Search for the cell housing the specified text and yield its (x, y) center coordinate. 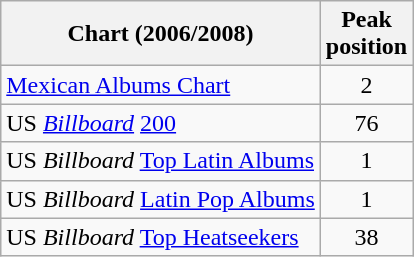
76 (366, 123)
US Billboard 200 (161, 123)
Chart (2006/2008) (161, 34)
Peakposition (366, 34)
Mexican Albums Chart (161, 85)
US Billboard Top Latin Albums (161, 161)
2 (366, 85)
38 (366, 237)
US Billboard Top Heatseekers (161, 237)
US Billboard Latin Pop Albums (161, 199)
